Output the (x, y) coordinate of the center of the cell containing the given text.  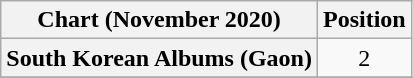
Chart (November 2020) (160, 20)
2 (364, 58)
Position (364, 20)
South Korean Albums (Gaon) (160, 58)
